Locate the cell with the specified text and output its (X, Y) center coordinate. 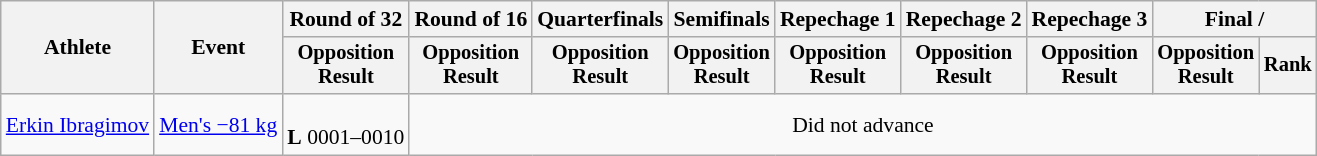
Repechage 1 (838, 19)
Quarterfinals (600, 19)
Athlete (78, 48)
Event (218, 48)
Rank (1288, 66)
Round of 16 (470, 19)
Semifinals (722, 19)
Repechage 2 (964, 19)
L 0001–0010 (346, 124)
Repechage 3 (1090, 19)
Did not advance (862, 124)
Final / (1234, 19)
Men's −81 kg (218, 124)
Erkin Ibragimov (78, 124)
Round of 32 (346, 19)
